Scan for the cell matching the given text and deliver its (X, Y) coordinate at center. 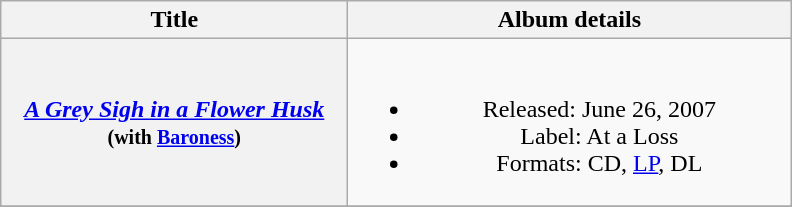
Album details (570, 20)
Title (174, 20)
Released: June 26, 2007Label: At a LossFormats: CD, LP, DL (570, 122)
A Grey Sigh in a Flower Husk(with Baroness) (174, 122)
